Output the [X, Y] coordinate of the center of the cell containing the given text.  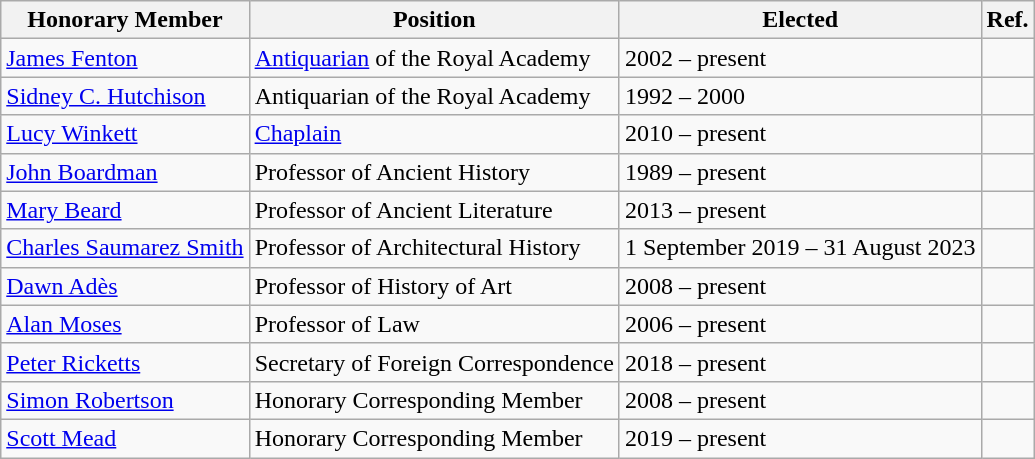
Professor of Ancient History [434, 172]
Alan Moses [125, 324]
Dawn Adès [125, 286]
Charles Saumarez Smith [125, 248]
2010 – present [800, 134]
Professor of Ancient Literature [434, 210]
Lucy Winkett [125, 134]
Simon Robertson [125, 400]
Chaplain [434, 134]
Scott Mead [125, 438]
2018 – present [800, 362]
Professor of Law [434, 324]
John Boardman [125, 172]
1 September 2019 – 31 August 2023 [800, 248]
Professor of Architectural History [434, 248]
2002 – present [800, 58]
Position [434, 20]
1989 – present [800, 172]
Elected [800, 20]
Secretary of Foreign Correspondence [434, 362]
2006 – present [800, 324]
James Fenton [125, 58]
1992 – 2000 [800, 96]
2013 – present [800, 210]
Honorary Member [125, 20]
Sidney C. Hutchison [125, 96]
Mary Beard [125, 210]
Professor of History of Art [434, 286]
Peter Ricketts [125, 362]
2019 – present [800, 438]
Ref. [1008, 20]
